Identify which cell holds the provided text, then report its [x, y] central coordinate. 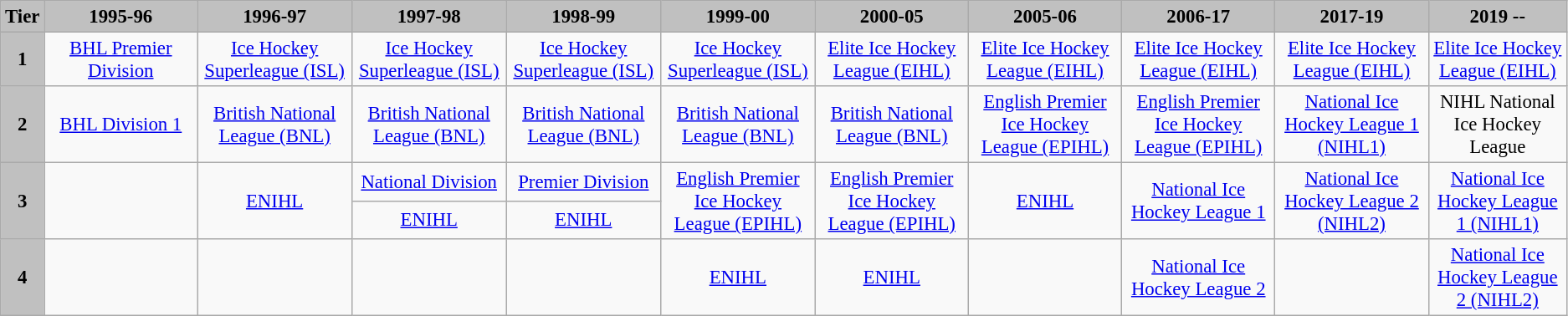
3 [23, 201]
1998-99 [584, 17]
National Ice Hockey League 2 [1198, 278]
1999-00 [738, 17]
BHL Division 1 [120, 125]
National Division [428, 182]
2 [23, 125]
2005-06 [1044, 17]
2017-19 [1352, 17]
2006-17 [1198, 17]
2000-05 [892, 17]
1 [23, 60]
1996-97 [274, 17]
National Ice Hockey League 1 [1198, 201]
Tier [23, 17]
1997-98 [428, 17]
BHL Premier Division [120, 60]
2019 -- [1498, 17]
Premier Division [584, 182]
NIHL National Ice Hockey League [1498, 125]
1995-96 [120, 17]
4 [23, 278]
